Locate the cell with the specified text and output its [X, Y] center coordinate. 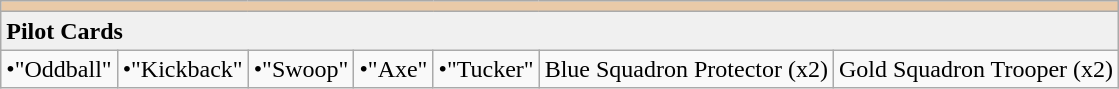
Gold Squadron Trooper (x2) [976, 69]
•"Swoop" [301, 69]
•"Tucker" [486, 69]
•"Axe" [394, 69]
Blue Squadron Protector (x2) [686, 69]
•"Oddball" [59, 69]
•"Kickback" [182, 69]
Pilot Cards [560, 31]
